Determine the (X, Y) coordinate at the center of the cell enclosing the given text.  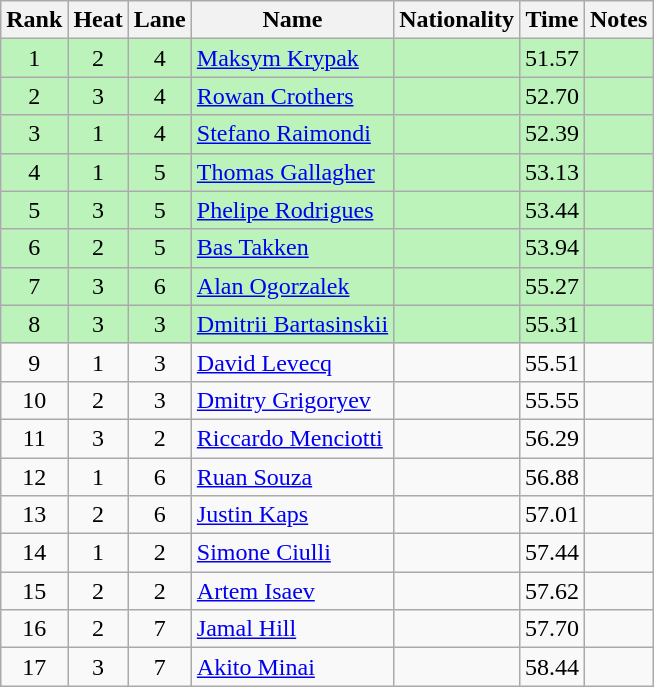
Dmitry Grigoryev (292, 400)
52.70 (552, 96)
11 (34, 438)
56.88 (552, 477)
14 (34, 553)
16 (34, 629)
David Levecq (292, 362)
Heat (98, 20)
15 (34, 591)
55.27 (552, 286)
57.44 (552, 553)
Justin Kaps (292, 515)
Thomas Gallagher (292, 172)
Dmitrii Bartasinskii (292, 324)
Rowan Crothers (292, 96)
56.29 (552, 438)
Riccardo Menciotti (292, 438)
Rank (34, 20)
Stefano Raimondi (292, 134)
Ruan Souza (292, 477)
58.44 (552, 667)
Lane (160, 20)
Simone Ciulli (292, 553)
Jamal Hill (292, 629)
53.44 (552, 210)
51.57 (552, 58)
52.39 (552, 134)
55.31 (552, 324)
9 (34, 362)
57.62 (552, 591)
57.70 (552, 629)
8 (34, 324)
55.51 (552, 362)
Akito Minai (292, 667)
10 (34, 400)
13 (34, 515)
53.13 (552, 172)
Bas Takken (292, 248)
Maksym Krypak (292, 58)
Notes (618, 20)
Phelipe Rodrigues (292, 210)
55.55 (552, 400)
Time (552, 20)
Nationality (457, 20)
12 (34, 477)
Alan Ogorzalek (292, 286)
17 (34, 667)
Artem Isaev (292, 591)
Name (292, 20)
53.94 (552, 248)
57.01 (552, 515)
